Pinpoint the cell where the given text exists, returning its [X, Y] midpoint coordinate. 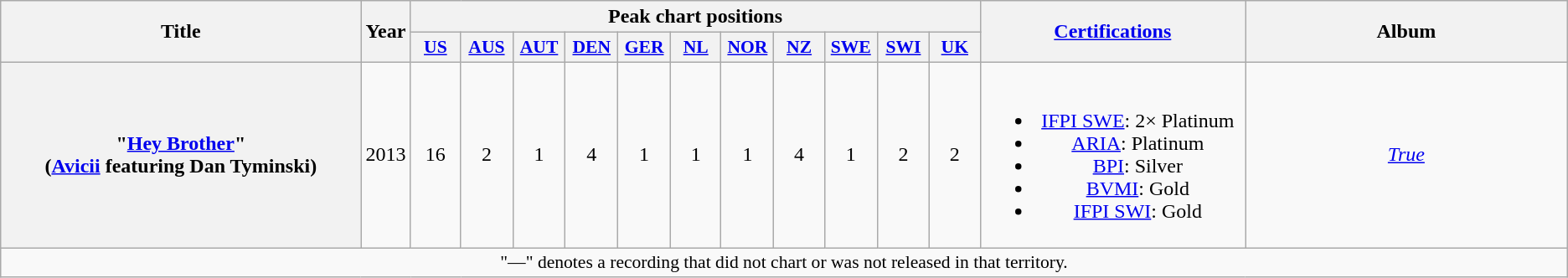
True [1407, 154]
NZ [799, 48]
2013 [385, 154]
US [436, 48]
16 [436, 154]
AUT [539, 48]
"Hey Brother"(Avicii featuring Dan Tyminski) [181, 154]
Certifications [1112, 32]
Year [385, 32]
GER [645, 48]
"—" denotes a recording that did not chart or was not released in that territory. [784, 263]
SWE [851, 48]
NOR [747, 48]
DEN [591, 48]
UK [955, 48]
AUS [487, 48]
IFPI SWE: 2× PlatinumARIA: PlatinumBPI: SilverBVMI: GoldIFPI SWI: Gold [1112, 154]
Album [1407, 32]
Title [181, 32]
Peak chart positions [695, 17]
SWI [903, 48]
NL [696, 48]
